Scan for the cell matching the given text and deliver its (X, Y) coordinate at center. 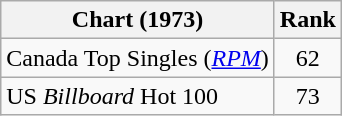
62 (308, 58)
US Billboard Hot 100 (138, 96)
73 (308, 96)
Chart (1973) (138, 20)
Canada Top Singles (RPM) (138, 58)
Rank (308, 20)
